Scan for the cell matching the given text and deliver its (X, Y) coordinate at center. 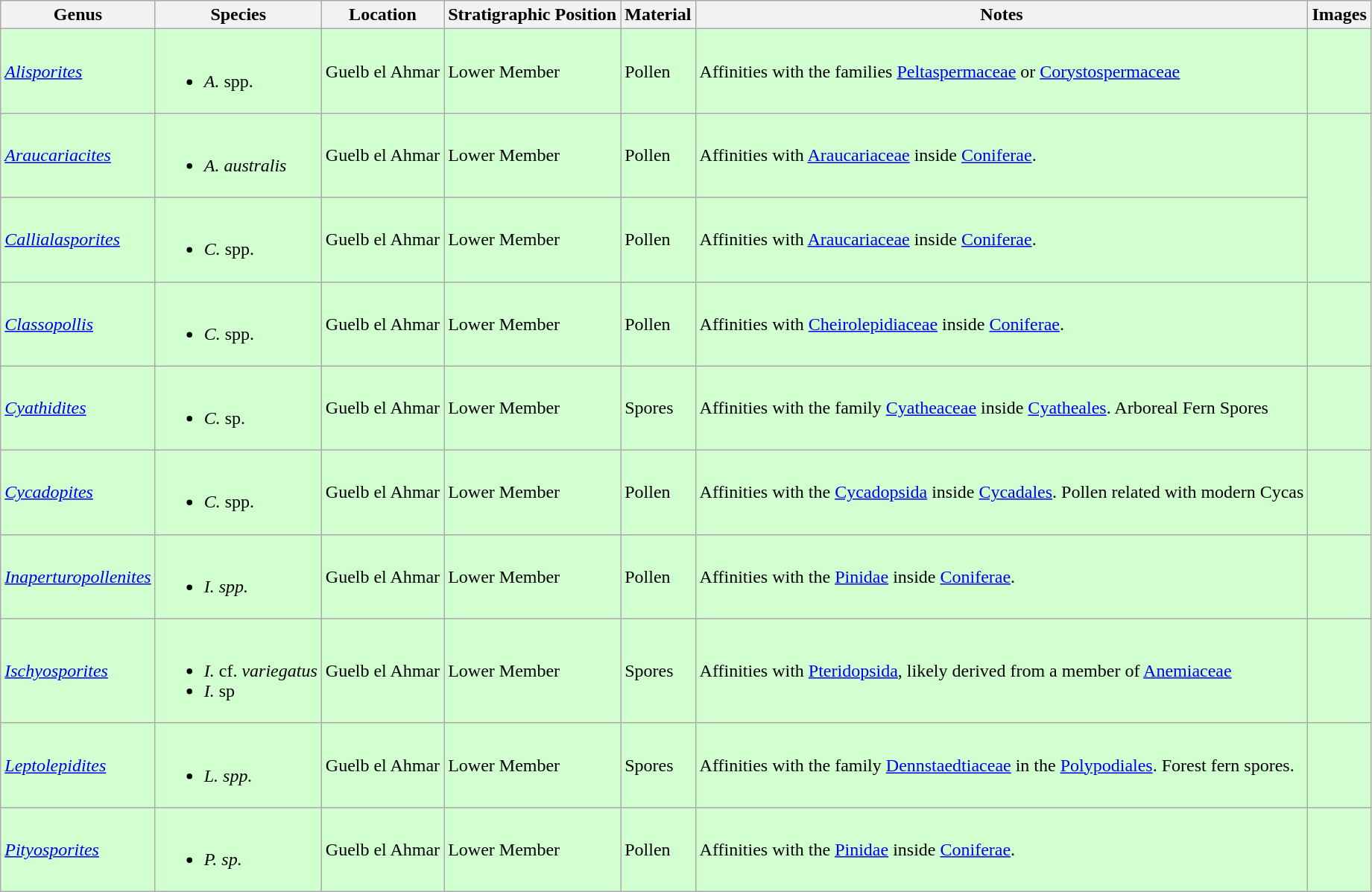
Notes (1002, 15)
Ischyosporites (78, 671)
A. australis (238, 155)
I. cf. variegatusI. sp (238, 671)
Callialasporites (78, 240)
L. spp. (238, 765)
Affinities with the family Cyatheaceae inside Cyatheales. Arboreal Fern Spores (1002, 408)
Alisporites (78, 72)
Stratigraphic Position (532, 15)
Cyathidites (78, 408)
P. sp. (238, 850)
A. spp. (238, 72)
Location (382, 15)
Images (1339, 15)
Araucariacites (78, 155)
Affinities with Pteridopsida, likely derived from a member of Anemiaceae (1002, 671)
Affinities with Cheirolepidiaceae inside Coniferae. (1002, 323)
Genus (78, 15)
Affinities with the family Dennstaedtiaceae in the Polypodiales. Forest fern spores. (1002, 765)
Inaperturopollenites (78, 577)
Affinities with the Cycadopsida inside Cycadales. Pollen related with modern Cycas (1002, 492)
I. spp. (238, 577)
Species (238, 15)
Pityosporites (78, 850)
Classopollis (78, 323)
C. sp. (238, 408)
Affinities with the families Peltaspermaceae or Corystospermaceae (1002, 72)
Leptolepidites (78, 765)
Material (658, 15)
Cycadopites (78, 492)
